Pinpoint the cell where the given text exists, returning its (X, Y) midpoint coordinate. 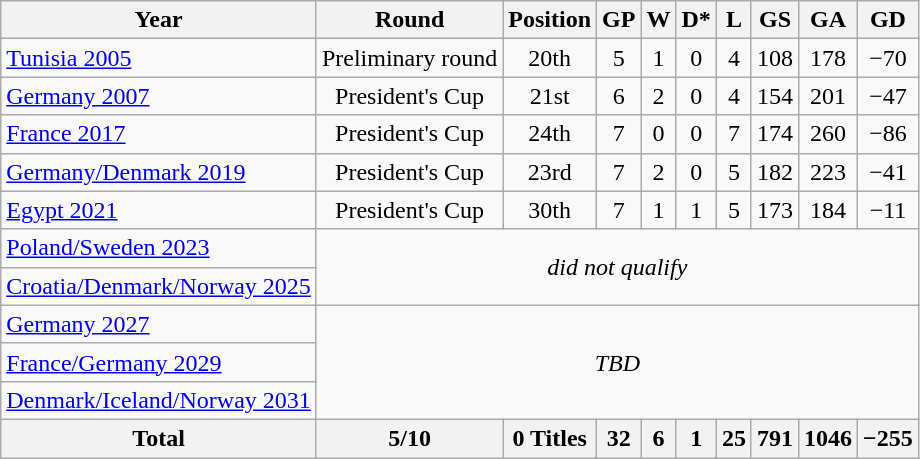
173 (774, 210)
France/Germany 2029 (159, 362)
Total (159, 438)
D* (696, 20)
5/10 (409, 438)
Germany/Denmark 2019 (159, 172)
Germany 2027 (159, 324)
260 (828, 134)
GA (828, 20)
201 (828, 96)
France 2017 (159, 134)
Egypt 2021 (159, 210)
Poland/Sweden 2023 (159, 248)
25 (734, 438)
30th (550, 210)
−255 (888, 438)
182 (774, 172)
did not qualify (617, 267)
20th (550, 58)
L (734, 20)
GD (888, 20)
GP (619, 20)
−70 (888, 58)
−86 (888, 134)
Croatia/Denmark/Norway 2025 (159, 286)
−11 (888, 210)
32 (619, 438)
1046 (828, 438)
791 (774, 438)
174 (774, 134)
Tunisia 2005 (159, 58)
Round (409, 20)
Year (159, 20)
23rd (550, 172)
223 (828, 172)
W (658, 20)
−47 (888, 96)
178 (828, 58)
184 (828, 210)
Preliminary round (409, 58)
24th (550, 134)
TBD (617, 362)
21st (550, 96)
108 (774, 58)
GS (774, 20)
Position (550, 20)
Germany 2007 (159, 96)
Denmark/Iceland/Norway 2031 (159, 400)
−41 (888, 172)
154 (774, 96)
0 Titles (550, 438)
